Search for the cell housing the specified text and yield its [X, Y] center coordinate. 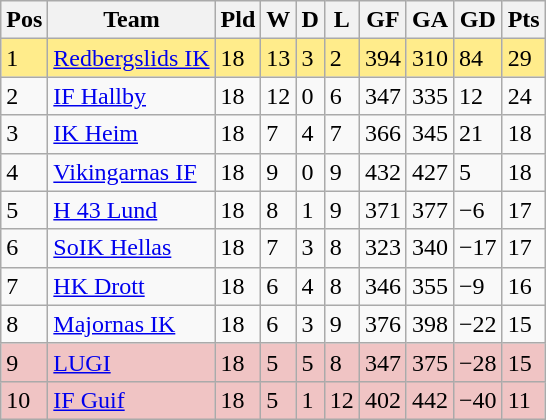
GD [478, 20]
Redbergslids IK [132, 58]
355 [430, 286]
−22 [478, 324]
IF Guif [132, 400]
394 [382, 58]
335 [430, 96]
346 [382, 286]
−17 [478, 248]
310 [430, 58]
Pts [524, 20]
−6 [478, 210]
376 [382, 324]
21 [478, 134]
29 [524, 58]
402 [382, 400]
GA [430, 20]
427 [430, 172]
340 [430, 248]
398 [430, 324]
−28 [478, 362]
366 [382, 134]
L [342, 20]
−9 [478, 286]
Vikingarnas IF [132, 172]
24 [524, 96]
432 [382, 172]
84 [478, 58]
Majornas IK [132, 324]
10 [24, 400]
323 [382, 248]
13 [278, 58]
345 [430, 134]
SoIK Hellas [132, 248]
371 [382, 210]
11 [524, 400]
Pos [24, 20]
442 [430, 400]
−40 [478, 400]
Team [132, 20]
375 [430, 362]
Pld [238, 20]
HK Drott [132, 286]
D [310, 20]
16 [524, 286]
GF [382, 20]
H 43 Lund [132, 210]
LUGI [132, 362]
IK Heim [132, 134]
IF Hallby [132, 96]
W [278, 20]
377 [430, 210]
